From the cell containing the given text, extract its center point as (X, Y) coordinate. 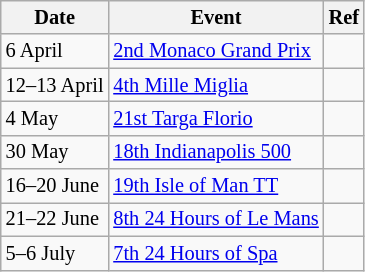
18th Indianapolis 500 (216, 152)
2nd Monaco Grand Prix (216, 51)
5–6 July (55, 253)
4th Mille Miglia (216, 85)
Ref (344, 17)
Event (216, 17)
30 May (55, 152)
4 May (55, 118)
16–20 June (55, 186)
21st Targa Florio (216, 118)
21–22 June (55, 219)
12–13 April (55, 85)
19th Isle of Man TT (216, 186)
6 April (55, 51)
7th 24 Hours of Spa (216, 253)
Date (55, 17)
8th 24 Hours of Le Mans (216, 219)
